Capture the cell that displays the provided text and extract its [x, y] central coordinate. 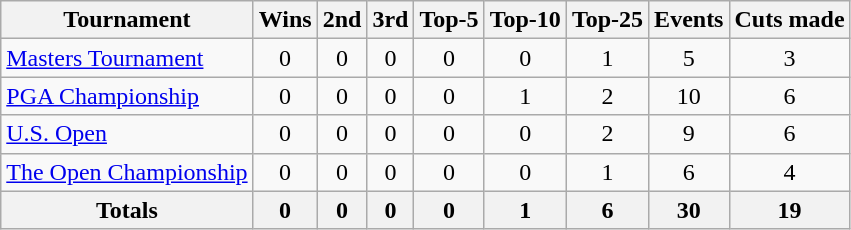
9 [689, 134]
30 [689, 210]
3rd [390, 20]
U.S. Open [127, 134]
Totals [127, 210]
Top-5 [449, 20]
Wins [285, 20]
Masters Tournament [127, 58]
Top-10 [525, 20]
3 [790, 58]
10 [689, 96]
PGA Championship [127, 96]
Tournament [127, 20]
2nd [342, 20]
4 [790, 172]
19 [790, 210]
Top-25 [607, 20]
Events [689, 20]
Cuts made [790, 20]
The Open Championship [127, 172]
5 [689, 58]
